Return the [x, y] coordinate for the center point of the cell that contains the specified text.  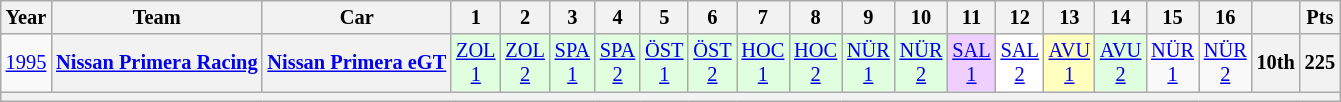
Team [156, 17]
ÖST2 [712, 63]
AVU2 [1120, 63]
Year [26, 17]
8 [816, 17]
3 [572, 17]
SPA1 [572, 63]
HOC1 [764, 63]
10 [922, 17]
Nissan Primera Racing [156, 63]
SPA2 [618, 63]
ÖST1 [664, 63]
2 [524, 17]
SAL2 [1020, 63]
15 [1172, 17]
Nissan Primera eGT [356, 63]
Pts [1320, 17]
HOC2 [816, 63]
14 [1120, 17]
16 [1226, 17]
11 [971, 17]
ZOL1 [476, 63]
1 [476, 17]
4 [618, 17]
AVU1 [1070, 63]
9 [868, 17]
10th [1276, 63]
1995 [26, 63]
6 [712, 17]
ZOL2 [524, 63]
7 [764, 17]
13 [1070, 17]
225 [1320, 63]
Car [356, 17]
12 [1020, 17]
5 [664, 17]
SAL1 [971, 63]
